Locate the cell with the specified text and output its [x, y] center coordinate. 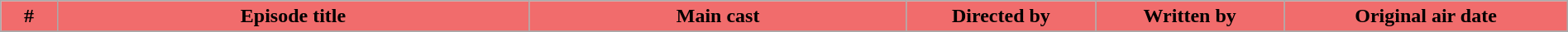
Main cast [718, 16]
Episode title [293, 16]
Directed by [1001, 16]
# [29, 16]
Original air date [1426, 16]
Written by [1190, 16]
